Locate the cell with the specified text and output its [X, Y] center coordinate. 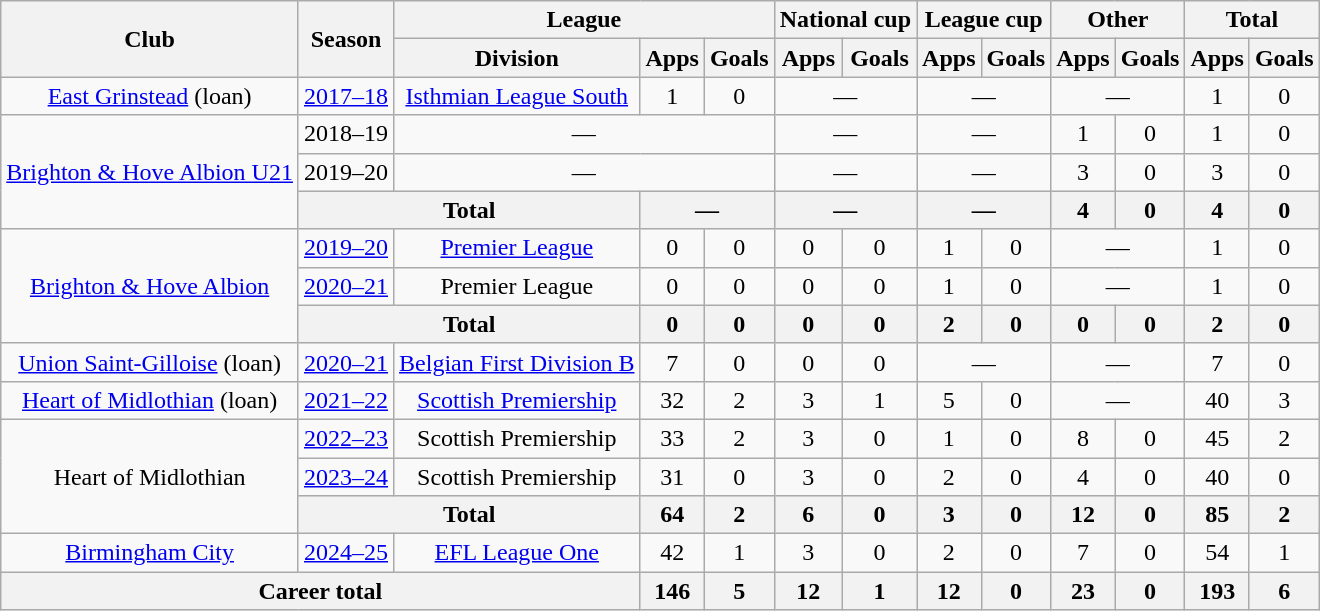
42 [672, 553]
Isthmian League South [517, 96]
2022–23 [346, 438]
54 [1217, 553]
Brighton & Hove Albion U21 [150, 172]
Career total [320, 591]
Heart of Midlothian [150, 476]
Club [150, 39]
Birmingham City [150, 553]
2017–18 [346, 96]
Brighton & Hove Albion [150, 286]
Season [346, 39]
193 [1217, 591]
85 [1217, 515]
2018–19 [346, 134]
Union Saint-Gilloise (loan) [150, 362]
32 [672, 400]
23 [1083, 591]
Division [517, 58]
Belgian First Division B [517, 362]
2023–24 [346, 477]
Heart of Midlothian (loan) [150, 400]
League [584, 20]
31 [672, 477]
East Grinstead (loan) [150, 96]
National cup [845, 20]
8 [1083, 438]
2024–25 [346, 553]
33 [672, 438]
64 [672, 515]
45 [1217, 438]
146 [672, 591]
2021–22 [346, 400]
League cup [984, 20]
EFL League One [517, 553]
Other [1118, 20]
